Capture the cell that displays the provided text and extract its [x, y] central coordinate. 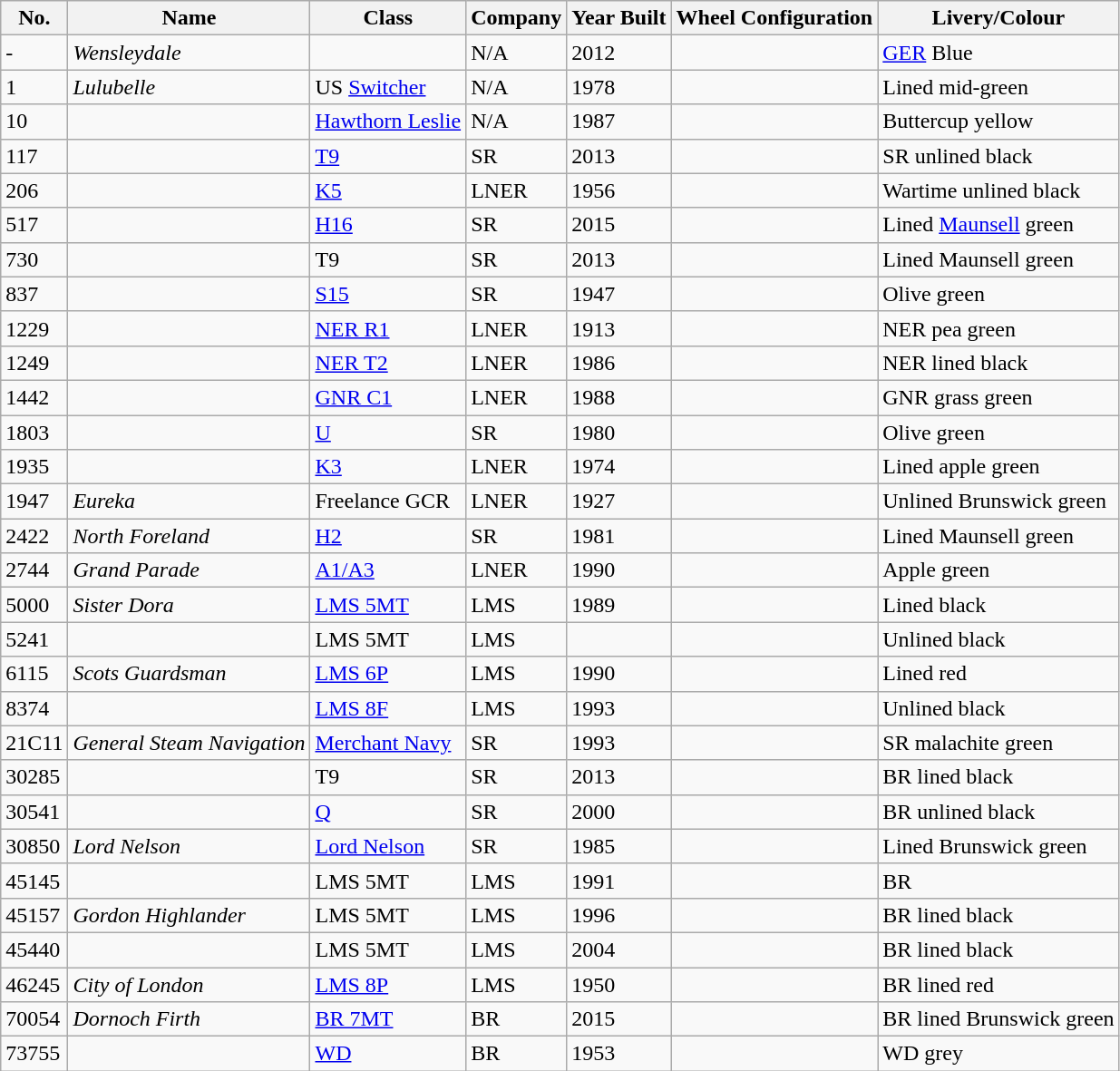
30850 [34, 846]
H16 [388, 225]
Eureka [189, 501]
No. [34, 18]
BR unlined black [998, 812]
206 [34, 190]
117 [34, 156]
30285 [34, 777]
8374 [34, 708]
BR lined red [998, 984]
5000 [34, 605]
1986 [618, 363]
WD [388, 1054]
LMS 6P [388, 674]
1956 [618, 190]
GNR C1 [388, 397]
Buttercup yellow [998, 122]
General Steam Navigation [189, 743]
Lulubelle [189, 87]
Merchant Navy [388, 743]
Wensleydale [189, 53]
Q [388, 812]
Lined mid-green [998, 87]
Wartime unlined black [998, 190]
Lined red [998, 674]
GNR grass green [998, 397]
1985 [618, 846]
1249 [34, 363]
45145 [34, 881]
1996 [618, 915]
Sister Dora [189, 605]
1987 [618, 122]
K3 [388, 467]
A1/A3 [388, 570]
BR lined Brunswick green [998, 1019]
1991 [618, 881]
2012 [618, 53]
30541 [34, 812]
NER lined black [998, 363]
Wheel Configuration [774, 18]
North Foreland [189, 536]
Lined Brunswick green [998, 846]
45157 [34, 915]
1980 [618, 433]
2004 [618, 949]
NER pea green [998, 328]
- [34, 53]
Freelance GCR [388, 501]
Lined black [998, 605]
10 [34, 122]
6115 [34, 674]
5241 [34, 639]
H2 [388, 536]
NER R1 [388, 328]
Hawthorn Leslie [388, 122]
Scots Guardsman [189, 674]
1935 [34, 467]
U [388, 433]
Year Built [618, 18]
Apple green [998, 570]
LMS 8F [388, 708]
1974 [618, 467]
GER Blue [998, 53]
K5 [388, 190]
21C11 [34, 743]
Lined apple green [998, 467]
2422 [34, 536]
S15 [388, 294]
Class [388, 18]
73755 [34, 1054]
Grand Parade [189, 570]
SR unlined black [998, 156]
837 [34, 294]
45440 [34, 949]
US Switcher [388, 87]
1989 [618, 605]
Dornoch Firth [189, 1019]
2744 [34, 570]
SR malachite green [998, 743]
Livery/Colour [998, 18]
1950 [618, 984]
1803 [34, 433]
Unlined Brunswick green [998, 501]
46245 [34, 984]
1229 [34, 328]
517 [34, 225]
1981 [618, 536]
1927 [618, 501]
1 [34, 87]
1913 [618, 328]
1442 [34, 397]
Company [517, 18]
NER T2 [388, 363]
1988 [618, 397]
Name [189, 18]
LMS 8P [388, 984]
WD grey [998, 1054]
1953 [618, 1054]
City of London [189, 984]
Gordon Highlander [189, 915]
2000 [618, 812]
730 [34, 259]
1978 [618, 87]
BR 7MT [388, 1019]
70054 [34, 1019]
